Provide the [X, Y] coordinate of the cell's center where the given text is located.  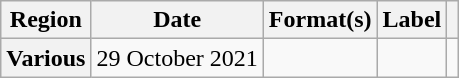
Various [46, 58]
29 October 2021 [177, 58]
Region [46, 20]
Format(s) [320, 20]
Date [177, 20]
Label [412, 20]
